Provide the (x, y) coordinate of the cell's center where the given text is located.  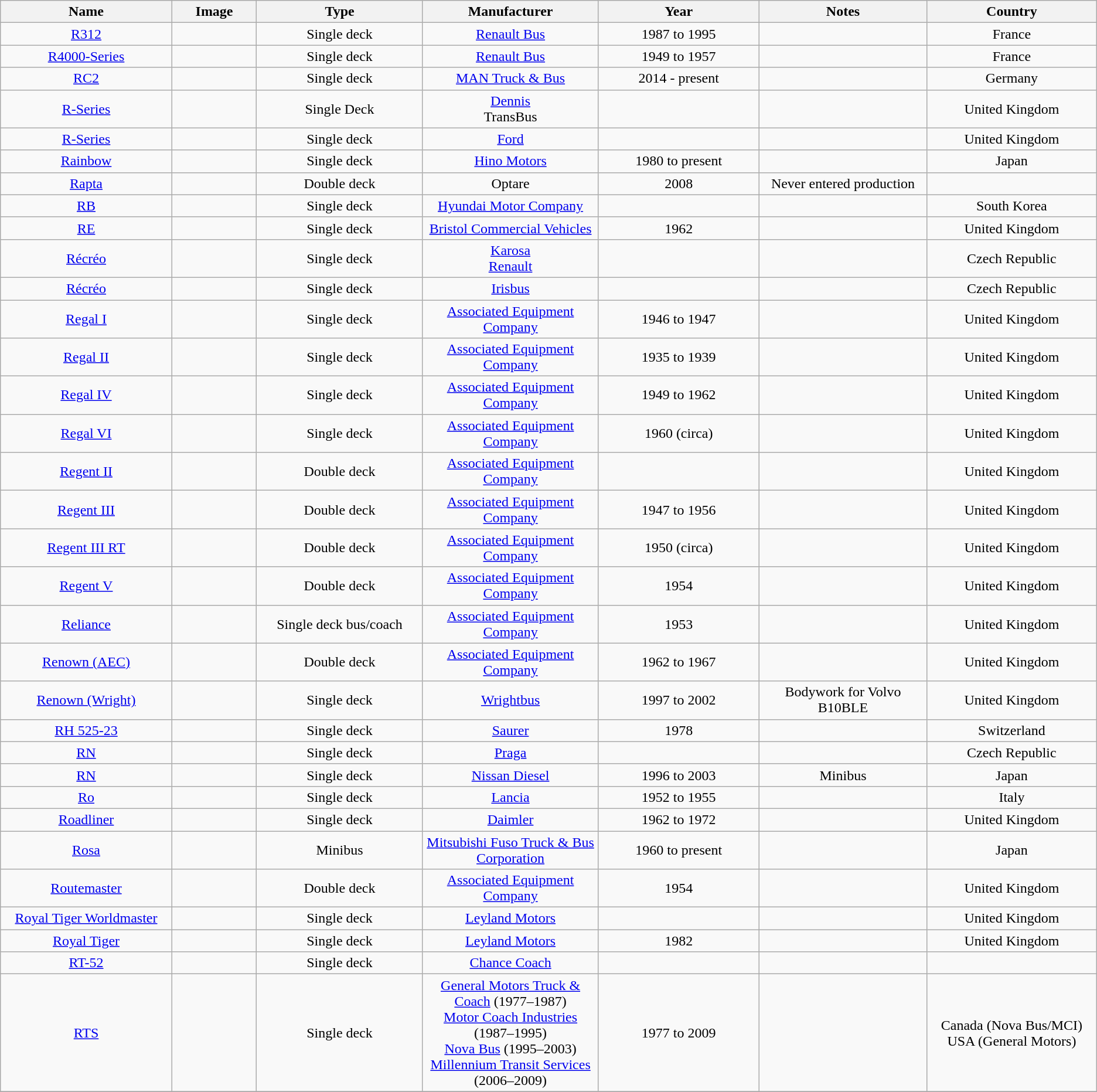
1980 to present (679, 161)
1935 to 1939 (679, 358)
Chance Coach (510, 963)
Country (1012, 12)
2008 (679, 183)
Regal IV (87, 395)
Italy (1012, 797)
1962 to 1972 (679, 819)
Ford (510, 139)
DennisTransBus (510, 109)
1962 (679, 228)
1960 (circa) (679, 434)
RTS (87, 1033)
Germany (1012, 79)
Regal I (87, 319)
Regent II (87, 471)
Notes (843, 12)
MAN Truck & Bus (510, 79)
1949 to 1957 (679, 56)
Renown (Wright) (87, 700)
Daimler (510, 819)
Name (87, 12)
Year (679, 12)
R4000-Series (87, 56)
Switzerland (1012, 730)
Ro (87, 797)
Regent V (87, 586)
1947 to 1956 (679, 510)
1978 (679, 730)
1996 to 2003 (679, 775)
1962 to 1967 (679, 662)
Single Deck (340, 109)
Rainbow (87, 161)
General Motors Truck & Coach (1977–1987)Motor Coach Industries (1987–1995)Nova Bus (1995–2003)Millennium Transit Services (2006–2009) (510, 1033)
Image (214, 12)
Bristol Commercial Vehicles (510, 228)
Roadliner (87, 819)
RB (87, 206)
Regent III RT (87, 547)
Mitsubishi Fuso Truck & Bus Corporation (510, 850)
Never entered production (843, 183)
Regal II (87, 358)
South Korea (1012, 206)
Praga (510, 753)
1952 to 1955 (679, 797)
Manufacturer (510, 12)
Rapta (87, 183)
Regent III (87, 510)
1946 to 1947 (679, 319)
Hino Motors (510, 161)
Saurer (510, 730)
RC2 (87, 79)
Royal Tiger Worldmaster (87, 918)
Reliance (87, 624)
Type (340, 12)
Hyundai Motor Company (510, 206)
Bodywork for Volvo B10BLE (843, 700)
Irisbus (510, 288)
2014 - present (679, 79)
Rosa (87, 850)
Single deck bus/coach (340, 624)
KarosaRenault (510, 258)
Royal Tiger (87, 941)
Lancia (510, 797)
Nissan Diesel (510, 775)
Wrightbus (510, 700)
RE (87, 228)
RH 525-23 (87, 730)
Regal VI (87, 434)
1997 to 2002 (679, 700)
1949 to 1962 (679, 395)
1982 (679, 941)
1953 (679, 624)
R312 (87, 34)
1960 to present (679, 850)
Canada (Nova Bus/MCI)USA (General Motors) (1012, 1033)
Renown (AEC) (87, 662)
1977 to 2009 (679, 1033)
1950 (circa) (679, 547)
Optare (510, 183)
RT-52 (87, 963)
1987 to 1995 (679, 34)
Routemaster (87, 889)
